Locate the cell with the specified text and output its (x, y) center coordinate. 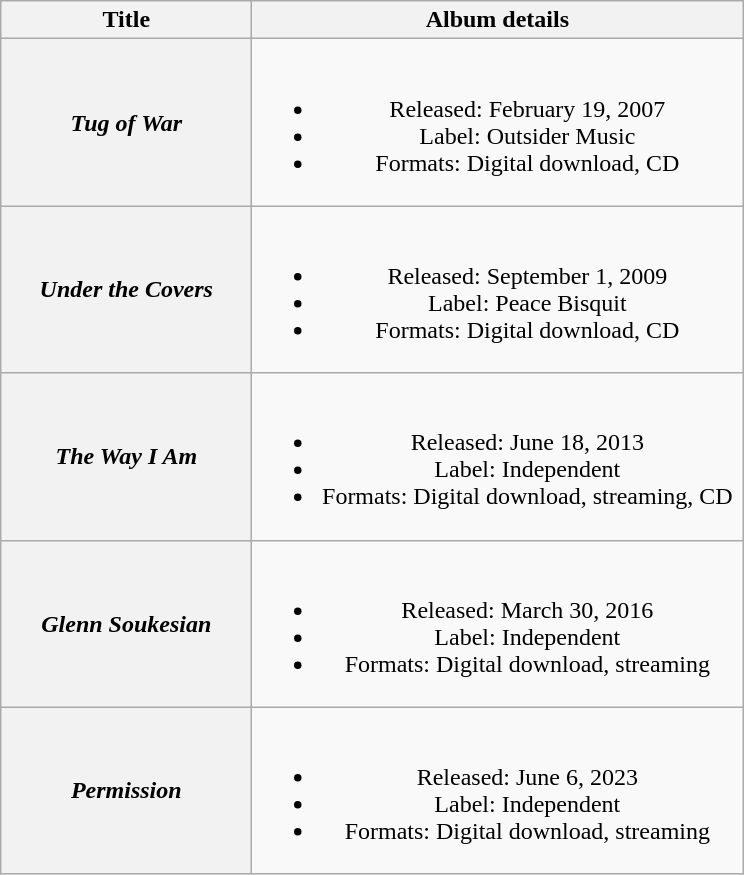
Released: February 19, 2007Label: Outsider MusicFormats: Digital download, CD (498, 122)
Album details (498, 20)
Title (126, 20)
Permission (126, 790)
Released: June 18, 2013Label: IndependentFormats: Digital download, streaming, CD (498, 456)
Under the Covers (126, 290)
Glenn Soukesian (126, 624)
Released: September 1, 2009Label: Peace BisquitFormats: Digital download, CD (498, 290)
Released: March 30, 2016Label: IndependentFormats: Digital download, streaming (498, 624)
Tug of War (126, 122)
Released: June 6, 2023Label: IndependentFormats: Digital download, streaming (498, 790)
The Way I Am (126, 456)
